Extract the [X, Y] coordinate from the center of the cell holding the provided text.  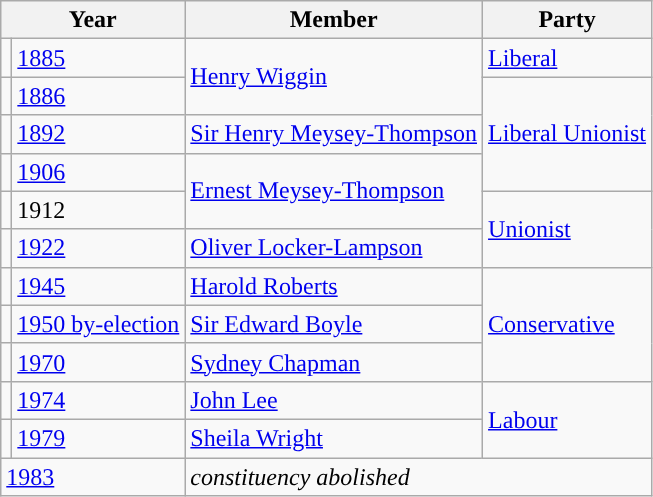
1906 [98, 172]
1892 [98, 134]
Sydney Chapman [334, 362]
Member [334, 20]
Sir Edward Boyle [334, 324]
1970 [98, 362]
Sir Henry Meysey-Thompson [334, 134]
John Lee [334, 400]
1945 [98, 286]
Year [93, 20]
Unionist [568, 229]
1922 [98, 248]
1886 [98, 96]
1979 [98, 438]
1885 [98, 58]
Liberal Unionist [568, 134]
Oliver Locker-Lampson [334, 248]
1912 [98, 210]
1983 [93, 477]
Labour [568, 419]
Harold Roberts [334, 286]
Sheila Wright [334, 438]
Ernest Meysey-Thompson [334, 191]
Liberal [568, 58]
1974 [98, 400]
1950 by-election [98, 324]
Henry Wiggin [334, 77]
Party [568, 20]
constituency abolished [418, 477]
Conservative [568, 324]
